Pinpoint the cell where the given text exists, returning its (X, Y) midpoint coordinate. 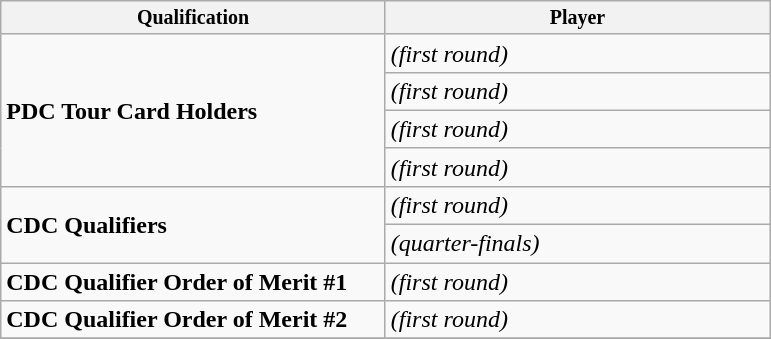
Player (577, 18)
PDC Tour Card Holders (193, 110)
CDC Qualifier Order of Merit #1 (193, 282)
CDC Qualifiers (193, 224)
CDC Qualifier Order of Merit #2 (193, 320)
Qualification (193, 18)
(quarter-finals) (577, 244)
